Determine the (x, y) coordinate at the center of the cell enclosing the given text.  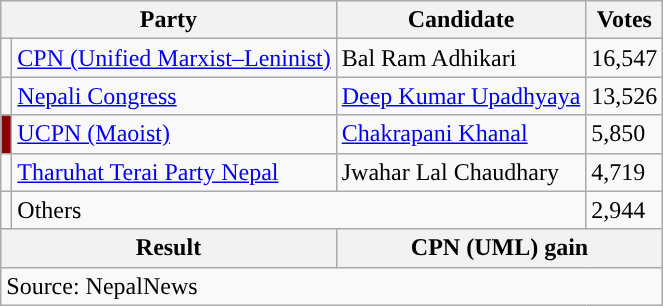
Jwahar Lal Chaudhary (461, 172)
Source: NepalNews (332, 286)
Others (299, 210)
4,719 (624, 172)
Party (168, 20)
CPN (Unified Marxist–Leninist) (174, 58)
2,944 (624, 210)
UCPN (Maoist) (174, 134)
Votes (624, 20)
CPN (UML) gain (500, 248)
Candidate (461, 20)
Result (168, 248)
16,547 (624, 58)
Nepali Congress (174, 96)
Deep Kumar Upadhyaya (461, 96)
5,850 (624, 134)
Chakrapani Khanal (461, 134)
13,526 (624, 96)
Bal Ram Adhikari (461, 58)
Tharuhat Terai Party Nepal (174, 172)
